Output the (X, Y) coordinate of the center of the cell containing the given text.  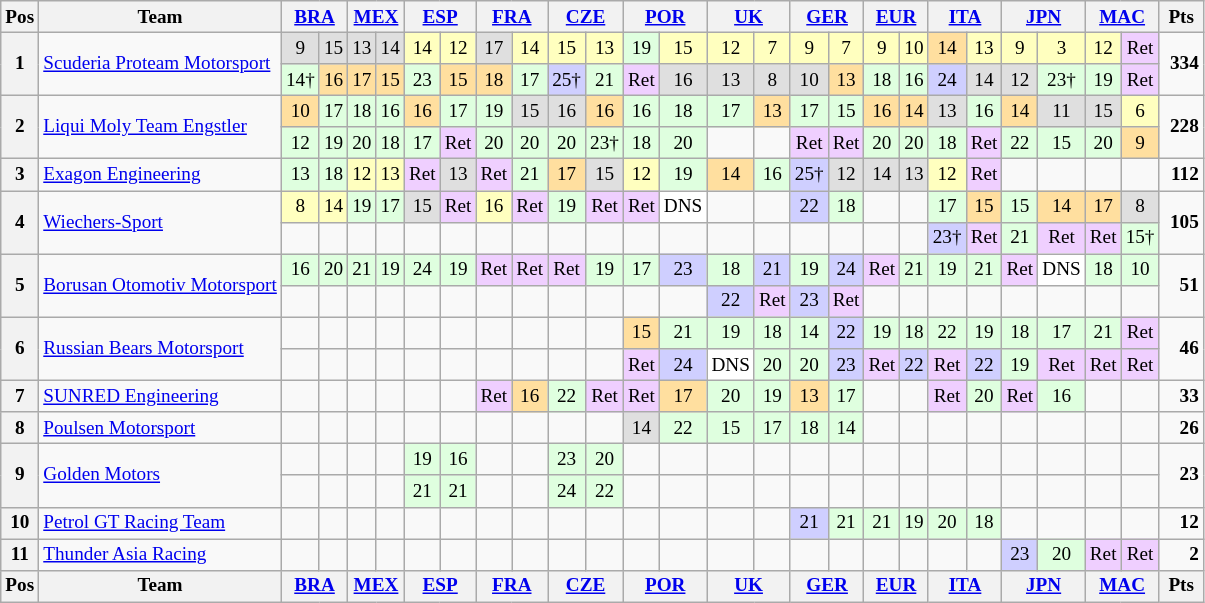
5 (20, 286)
14† (300, 80)
Wiechers-Sport (160, 222)
112 (1181, 175)
46 (1181, 348)
334 (1181, 64)
Thunder Asia Racing (160, 554)
1 (20, 64)
Petrol GT Racing Team (160, 523)
Exagon Engineering (160, 175)
Liqui Moly Team Engstler (160, 126)
51 (1181, 286)
228 (1181, 126)
Borusan Otomotiv Motorsport (160, 286)
26 (1181, 428)
4 (20, 222)
105 (1181, 222)
Russian Bears Motorsport (160, 348)
15† (1140, 238)
Golden Motors (160, 476)
Poulsen Motorsport (160, 428)
33 (1181, 396)
SUNRED Engineering (160, 396)
Scuderia Proteam Motorsport (160, 64)
